Determine the [X, Y] coordinate at the center of the cell enclosing the given text.  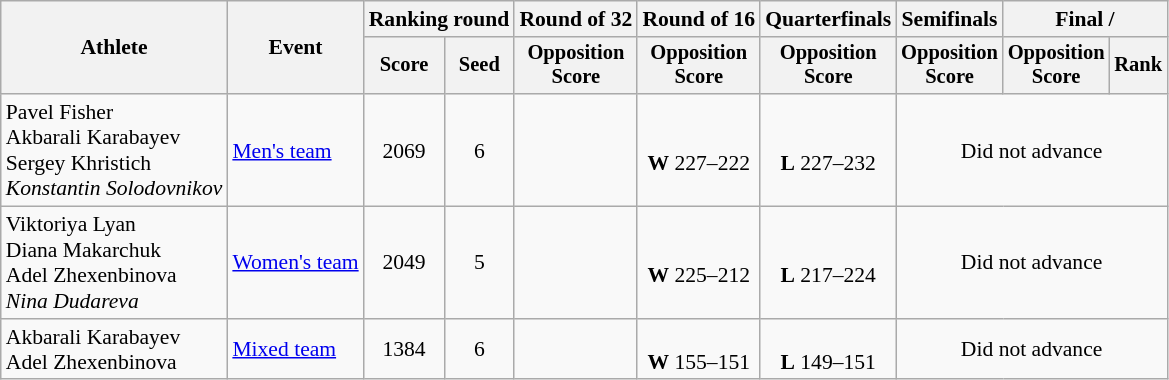
W 227–222 [698, 150]
Athlete [114, 48]
Women's team [295, 263]
L 149–151 [828, 350]
Viktoriya LyanDiana MakarchukAdel ZhexenbinovaNina Dudareva [114, 263]
Rank [1138, 66]
Akbarali KarabayevAdel Zhexenbinova [114, 350]
Seed [479, 66]
Round of 16 [698, 19]
Final / [1085, 19]
5 [479, 263]
Ranking round [440, 19]
Men's team [295, 150]
W 225–212 [698, 263]
Pavel FisherAkbarali KarabayevSergey KhristichKonstantin Solodovnikov [114, 150]
2069 [404, 150]
Mixed team [295, 350]
Quarterfinals [828, 19]
Round of 32 [576, 19]
W 155–151 [698, 350]
2049 [404, 263]
Score [404, 66]
1384 [404, 350]
L 217–224 [828, 263]
Semifinals [950, 19]
Event [295, 48]
L 227–232 [828, 150]
